Return the [x, y] coordinate for the center point of the cell that contains the specified text.  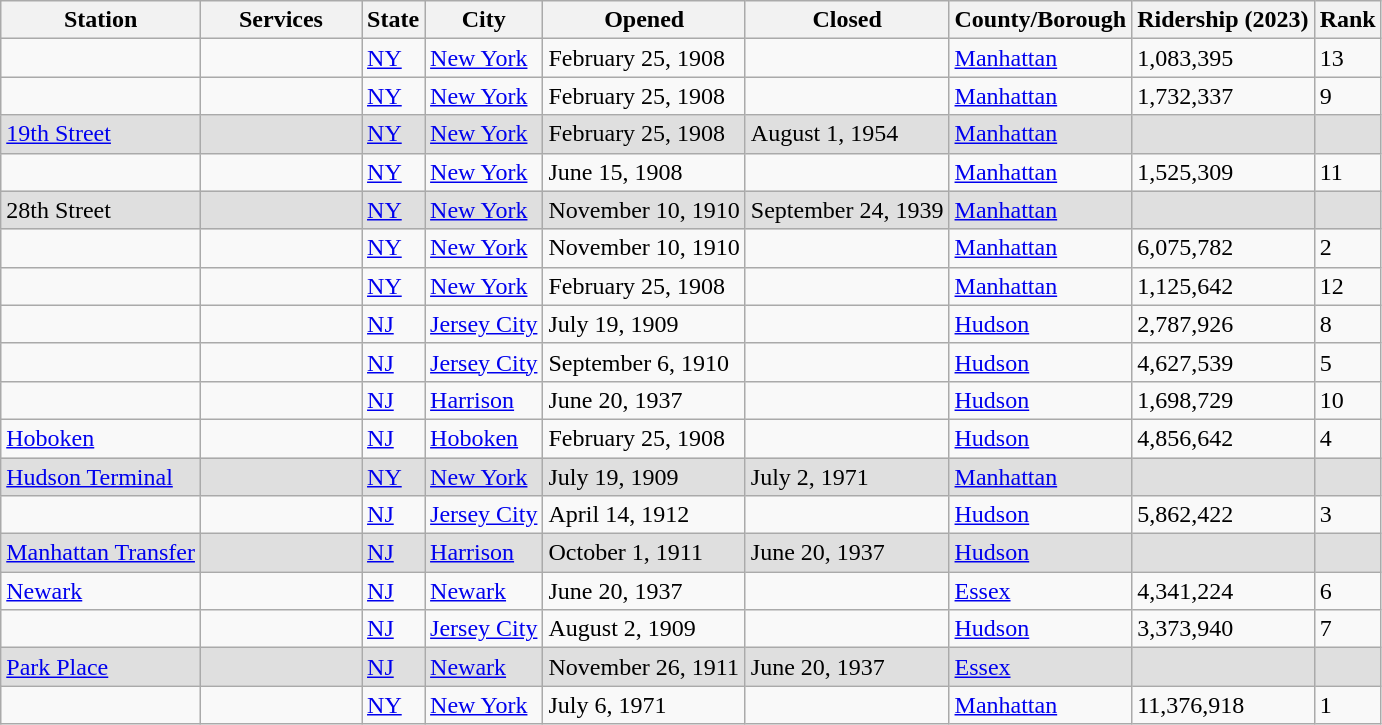
September 6, 1910 [644, 362]
13 [1348, 58]
Station [101, 20]
November 26, 1911 [644, 667]
3,373,940 [1223, 629]
1,525,309 [1223, 172]
July 6, 1971 [644, 705]
1,083,395 [1223, 58]
City [484, 20]
August 2, 1909 [644, 629]
11,376,918 [1223, 705]
4,627,539 [1223, 362]
28th Street [101, 210]
State [394, 20]
4,856,642 [1223, 438]
1,125,642 [1223, 286]
April 14, 1912 [644, 515]
Opened [644, 20]
12 [1348, 286]
Park Place [101, 667]
Ridership (2023) [1223, 20]
Closed [847, 20]
Rank [1348, 20]
2 [1348, 248]
5,862,422 [1223, 515]
19th Street [101, 134]
September 24, 1939 [847, 210]
Hudson Terminal [101, 477]
1,732,337 [1223, 96]
July 2, 1971 [847, 477]
October 1, 1911 [644, 553]
11 [1348, 172]
August 1, 1954 [847, 134]
4,341,224 [1223, 591]
6 [1348, 591]
Manhattan Transfer [101, 553]
9 [1348, 96]
1 [1348, 705]
3 [1348, 515]
7 [1348, 629]
Services [280, 20]
County/Borough [1040, 20]
June 15, 1908 [644, 172]
6,075,782 [1223, 248]
1,698,729 [1223, 400]
5 [1348, 362]
10 [1348, 400]
8 [1348, 324]
2,787,926 [1223, 324]
4 [1348, 438]
